Determine the [x, y] coordinate at the center of the cell enclosing the given text.  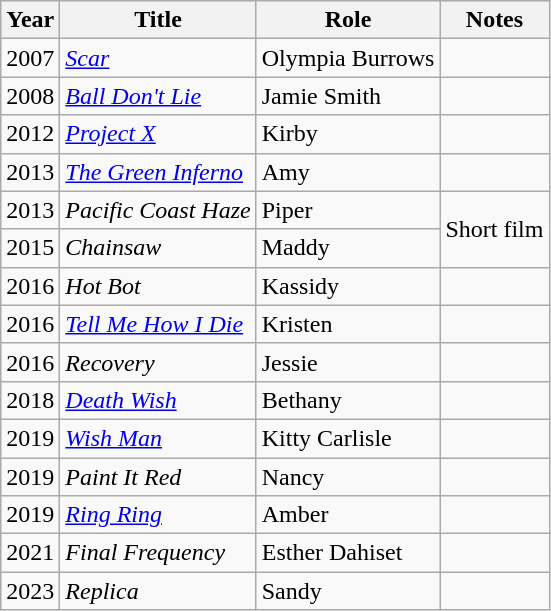
Sandy [348, 591]
Title [158, 20]
Chainsaw [158, 248]
Nancy [348, 477]
Short film [494, 229]
Esther Dahiset [348, 553]
Pacific Coast Haze [158, 210]
Wish Man [158, 438]
Hot Bot [158, 286]
Bethany [348, 400]
Amy [348, 172]
The Green Inferno [158, 172]
Death Wish [158, 400]
2012 [30, 134]
2021 [30, 553]
2008 [30, 96]
Project X [158, 134]
Kirby [348, 134]
Tell Me How I Die [158, 324]
Notes [494, 20]
Paint It Red [158, 477]
Olympia Burrows [348, 58]
2015 [30, 248]
Ball Don't Lie [158, 96]
2023 [30, 591]
Amber [348, 515]
Ring Ring [158, 515]
2007 [30, 58]
2018 [30, 400]
Piper [348, 210]
Scar [158, 58]
Role [348, 20]
Kitty Carlisle [348, 438]
Replica [158, 591]
Final Frequency [158, 553]
Jessie [348, 362]
Maddy [348, 248]
Kristen [348, 324]
Jamie Smith [348, 96]
Kassidy [348, 286]
Year [30, 20]
Recovery [158, 362]
